Detect which cell encompasses the target text, then output its [x, y] center coordinate. 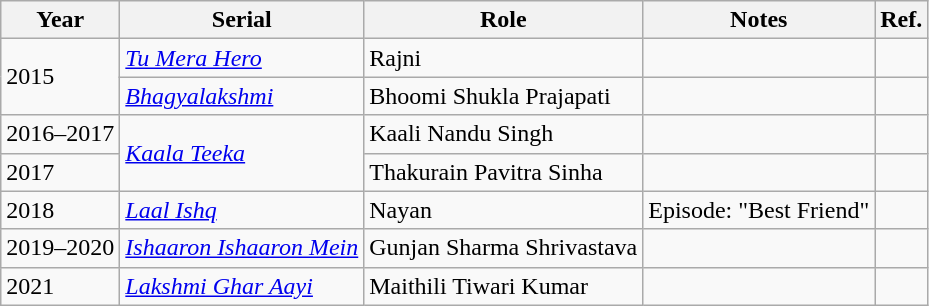
2018 [60, 210]
2015 [60, 77]
2017 [60, 172]
Notes [759, 20]
Gunjan Sharma Shrivastava [504, 248]
Ishaaron Ishaaron Mein [242, 248]
Serial [242, 20]
Episode: "Best Friend" [759, 210]
2016–2017 [60, 134]
Year [60, 20]
2021 [60, 286]
Role [504, 20]
Bhagyalakshmi [242, 96]
Kaali Nandu Singh [504, 134]
Bhoomi Shukla Prajapati [504, 96]
Laal Ishq [242, 210]
Rajni [504, 58]
Thakurain Pavitra Sinha [504, 172]
Tu Mera Hero [242, 58]
2019–2020 [60, 248]
Kaala Teeka [242, 153]
Nayan [504, 210]
Maithili Tiwari Kumar [504, 286]
Lakshmi Ghar Aayi [242, 286]
Ref. [902, 20]
